For the text-containing cell, return its midpoint in (X, Y) coordinate format. 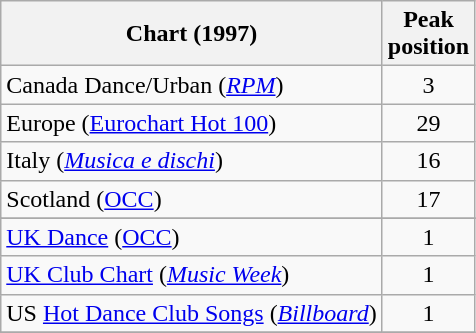
US Hot Dance Club Songs (Billboard) (192, 313)
Canada Dance/Urban (RPM) (192, 85)
3 (428, 85)
UK Dance (OCC) (192, 237)
Europe (Eurochart Hot 100) (192, 123)
Scotland (OCC) (192, 199)
Italy (Musica e dischi) (192, 161)
29 (428, 123)
UK Club Chart (Music Week) (192, 275)
Chart (1997) (192, 34)
17 (428, 199)
Peakposition (428, 34)
16 (428, 161)
